Return [X, Y] of the center of cell containing provided text 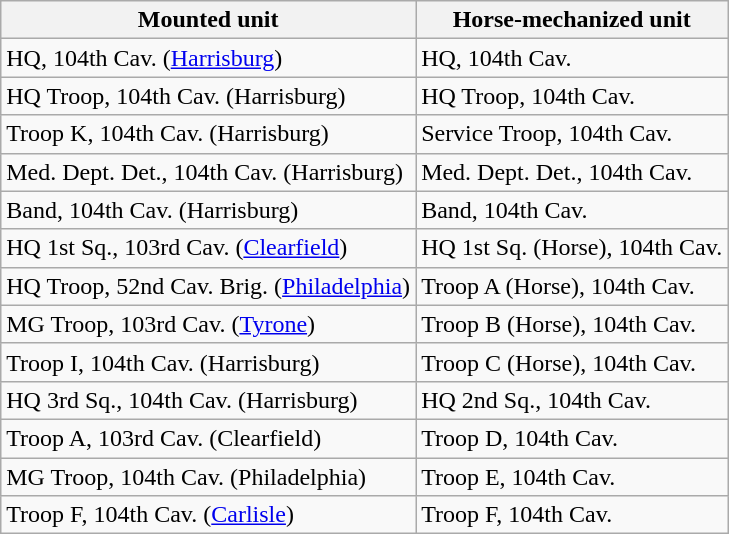
HQ, 104th Cav. [572, 58]
HQ 1st Sq., 103rd Cav. (Clearfield) [208, 248]
Troop E, 104th Cav. [572, 477]
Troop C (Horse), 104th Cav. [572, 362]
Band, 104th Cav. [572, 210]
HQ Troop, 104th Cav. [572, 96]
HQ, 104th Cav. (Harrisburg) [208, 58]
Troop D, 104th Cav. [572, 438]
MG Troop, 103rd Cav. (Tyrone) [208, 324]
Service Troop, 104th Cav. [572, 134]
Horse-mechanized unit [572, 20]
HQ 3rd Sq., 104th Cav. (Harrisburg) [208, 400]
HQ Troop, 104th Cav. (Harrisburg) [208, 96]
Troop B (Horse), 104th Cav. [572, 324]
HQ 2nd Sq., 104th Cav. [572, 400]
Troop F, 104th Cav. (Carlisle) [208, 515]
Troop A (Horse), 104th Cav. [572, 286]
HQ Troop, 52nd Cav. Brig. (Philadelphia) [208, 286]
Troop A, 103rd Cav. (Clearfield) [208, 438]
Med. Dept. Det., 104th Cav. [572, 172]
Mounted unit [208, 20]
Troop F, 104th Cav. [572, 515]
Med. Dept. Det., 104th Cav. (Harrisburg) [208, 172]
Troop I, 104th Cav. (Harrisburg) [208, 362]
MG Troop, 104th Cav. (Philadelphia) [208, 477]
Band, 104th Cav. (Harrisburg) [208, 210]
Troop K, 104th Cav. (Harrisburg) [208, 134]
HQ 1st Sq. (Horse), 104th Cav. [572, 248]
